For the text-containing cell, return its midpoint in [x, y] coordinate format. 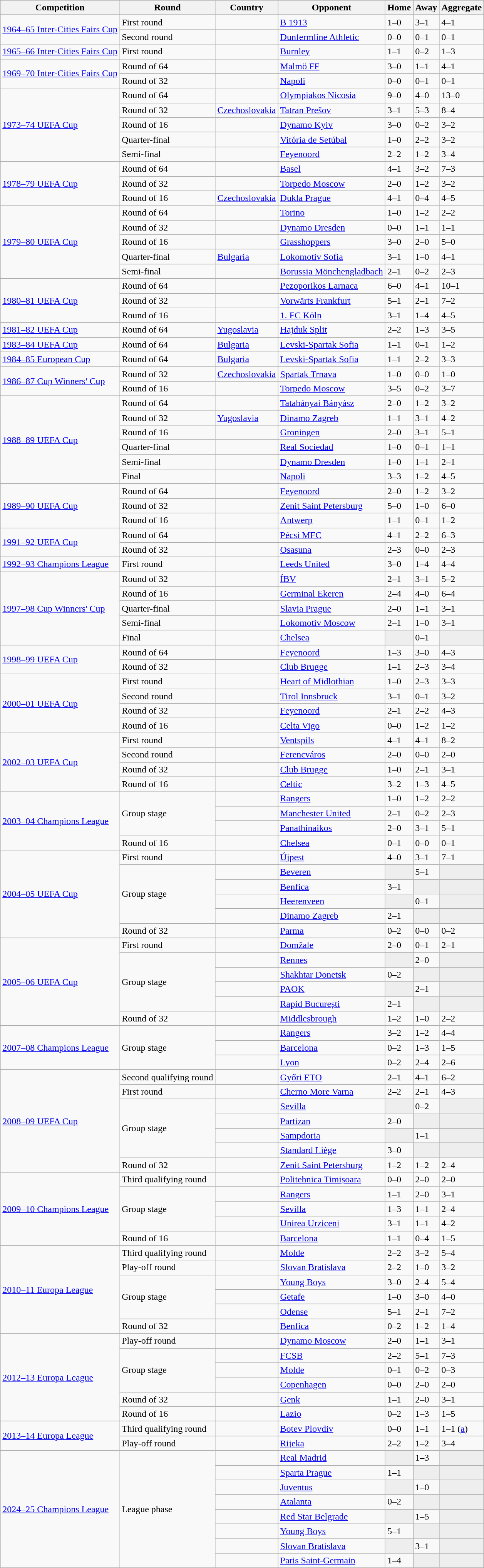
Copenhagen [332, 1385]
Vorwärts Frankfurt [332, 301]
Lokomotiv Sofia [332, 257]
1973–74 UEFA Cup [60, 125]
1997–98 Cup Winners' Cup [60, 608]
13–0 [462, 95]
1991–92 UEFA Cup [60, 542]
Red Star Belgrade [332, 1516]
Second qualifying round [167, 1077]
Politehnica Timișoara [332, 1180]
7–1 [462, 857]
Sparta Prague [332, 1473]
2003–04 Champions League [60, 821]
Botev Plovdiv [332, 1429]
Manchester United [332, 813]
Dynamo Kyiv [332, 125]
2010–11 Europa League [60, 1289]
2005–06 UEFA Cup [60, 982]
Opponent [332, 8]
2013–14 Europa League [60, 1436]
1980–81 UEFA Cup [60, 301]
1. FC Köln [332, 315]
6–4 [462, 593]
8–4 [462, 110]
2008–09 UEFA Cup [60, 1121]
Rapid București [332, 1004]
Ventspils [332, 740]
Torino [332, 213]
2009–10 Champions League [60, 1209]
1989–90 UEFA Cup [60, 506]
Győri ETO [332, 1077]
1–1 (a) [462, 1429]
Cherno More Varna [332, 1092]
Heerenveen [332, 901]
9–0 [399, 95]
League phase [167, 1509]
Heart of Midlothian [332, 682]
6–2 [462, 1077]
Osasuna [332, 550]
1986–87 Cup Winners' Cup [60, 381]
Odense [332, 1311]
Rijeka [332, 1443]
1981–82 UEFA Cup [60, 330]
Ferencváros [332, 755]
Tatabányai Bányász [332, 403]
Home [399, 8]
Competition [60, 8]
1983–84 UEFA Cup [60, 344]
Domžale [332, 945]
ÍBV [332, 579]
Újpest [332, 857]
Real Madrid [332, 1458]
Slavia Prague [332, 608]
Leeds United [332, 564]
2–6 [462, 1062]
Vitória de Setúbal [332, 139]
FCSB [332, 1355]
Parma [332, 931]
Away [426, 8]
1992–93 Champions League [60, 564]
Tirol Innsbruck [332, 696]
Spartak Trnava [332, 374]
2002–03 UEFA Cup [60, 762]
Real Sociedad [332, 447]
1965–66 Inter-Cities Fairs Cup [60, 52]
Rennes [332, 960]
1969–70 Inter-Cities Fairs Cup [60, 74]
Pécsi MFC [332, 535]
Shakhtar Donetsk [332, 975]
Groningen [332, 433]
Unirea Urziceni [332, 1224]
Hajduk Split [332, 330]
Paris Saint-Germain [332, 1560]
5–3 [426, 110]
Dynamo Moscow [332, 1341]
Round [167, 8]
6–3 [462, 535]
2000–01 UEFA Cup [60, 704]
Olympiakos Nicosia [332, 95]
Tatran Prešov [332, 110]
2004–05 UEFA Cup [60, 894]
1978–79 UEFA Cup [60, 183]
Germinal Ekeren [332, 593]
Grasshoppers [332, 242]
Juventus [332, 1487]
8–2 [462, 740]
Malmö FF [332, 66]
1998–99 UEFA Cup [60, 660]
Getafe [332, 1297]
Antwerp [332, 520]
1988–89 UEFA Cup [60, 440]
Borussia Mönchengladbach [332, 271]
Celta Vigo [332, 725]
Lokomotiv Moscow [332, 623]
Country [246, 8]
PAOK [332, 989]
Middlesbrough [332, 1018]
2012–13 Europa League [60, 1377]
Beveren [332, 872]
Lazio [332, 1414]
0–3 [462, 1370]
5–2 [462, 579]
Celtic [332, 784]
Dukla Prague [332, 198]
Pezoporikos Larnaca [332, 286]
1984–85 European Cup [60, 359]
Lyon [332, 1062]
Standard Liège [332, 1150]
Basel [332, 169]
Panathinaikos [332, 828]
Atalanta [332, 1502]
10–1 [462, 286]
2007–08 Champions League [60, 1048]
1964–65 Inter-Cities Fairs Cup [60, 30]
Burnley [332, 52]
B 1913 [332, 22]
Dunfermline Athletic [332, 37]
Sampdoria [332, 1136]
Partizan [332, 1121]
Aggregate [462, 8]
3–7 [462, 388]
Genk [332, 1399]
1979–80 UEFA Cup [60, 242]
2024–25 Champions League [60, 1509]
